Return [X, Y] of the center of cell containing provided text 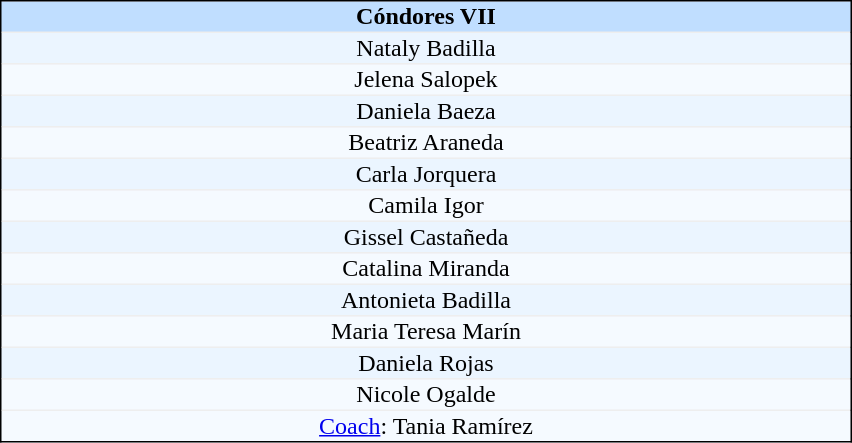
Jelena Salopek [426, 80]
Catalina Miranda [426, 269]
Nataly Badilla [426, 48]
Antonieta Badilla [426, 300]
Daniela Baeza [426, 111]
Coach: Tania Ramírez [426, 426]
Gissel Castañeda [426, 237]
Daniela Rojas [426, 363]
Camila Igor [426, 206]
Carla Jorquera [426, 174]
Cóndores VII [426, 17]
Maria Teresa Marín [426, 332]
Nicole Ogalde [426, 395]
Beatriz Araneda [426, 143]
